Detect which cell encompasses the target text, then output its [x, y] center coordinate. 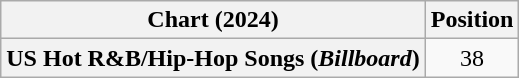
Position [472, 20]
US Hot R&B/Hip-Hop Songs (Billboard) [213, 58]
Chart (2024) [213, 20]
38 [472, 58]
